Locate the cell with the specified text and output its (x, y) center coordinate. 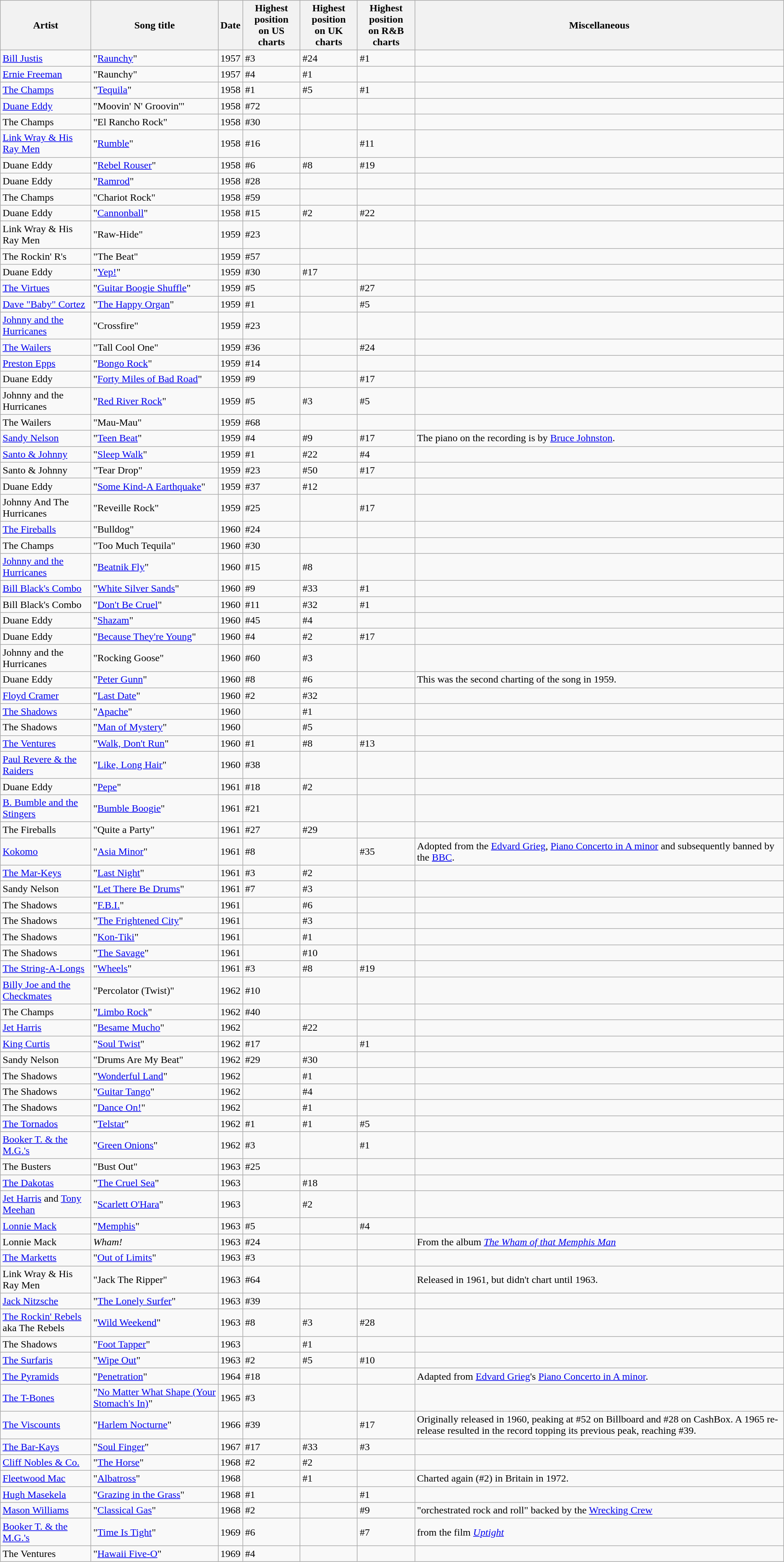
"Sleep Walk" (155, 454)
from the film Uptight (599, 1532)
"Asia Minor" (155, 851)
Released in 1961, but didn't chart until 1963. (599, 1280)
"The Horse" (155, 1463)
"Rebel Rouser" (155, 165)
#37 (271, 486)
The piano on the recording is by Bruce Johnston. (599, 438)
"Tear Drop" (155, 470)
"El Rancho Rock" (155, 122)
The Pyramids (46, 1376)
"Penetration" (155, 1376)
"Out of Limits" (155, 1258)
Fleetwood Mac (46, 1479)
The Mar-Keys (46, 873)
Preston Epps (46, 363)
Highest position on UK charts (329, 25)
#21 (271, 808)
King Curtis (46, 1044)
"Moovin' N' Groovin'" (155, 106)
"Cannonball" (155, 213)
"Grazing in the Grass" (155, 1495)
#36 (271, 347)
"Kon-Tiki" (155, 937)
"Foot Tapper" (155, 1344)
#60 (271, 658)
Adopted from the Edvard Grieg, Piano Concerto in A minor and subsequently banned by the BBC. (599, 851)
From the album The Wham of that Memphis Man (599, 1242)
B. Bumble and the Stingers (46, 808)
"F.B.I." (155, 905)
"Besame Mucho" (155, 1028)
Miscellaneous (599, 25)
1967 (230, 1447)
"Wipe Out" (155, 1360)
"Yep!" (155, 272)
"Red River Rock" (155, 401)
Ernie Freeman (46, 74)
Highest position on US charts (271, 25)
The Bar-Kays (46, 1447)
"White Silver Sands" (155, 589)
"Wild Weekend" (155, 1322)
"Forty Miles of Bad Road" (155, 379)
"Apache" (155, 711)
"Albatross" (155, 1479)
"Raw-Hide" (155, 235)
"Tall Cool One" (155, 347)
Highest position on R&B charts (386, 25)
"Rocking Goose" (155, 658)
Billy Joe and the Checkmates (46, 990)
The String-A-Longs (46, 969)
"No Matter What Shape (Your Stomach's In)" (155, 1398)
"Harlem Nocturne" (155, 1425)
#64 (271, 1280)
"Last Date" (155, 696)
Date (230, 25)
The T-Bones (46, 1398)
"Crossfire" (155, 326)
Floyd Cramer (46, 696)
Dave "Baby" Cortez (46, 304)
"Telstar" (155, 1123)
The Surfaris (46, 1360)
"Peter Gunn" (155, 680)
Jet Harris (46, 1028)
"Bust Out" (155, 1167)
"Don't Be Cruel" (155, 605)
"The Happy Organ" (155, 304)
#14 (271, 363)
Johnny And The Hurricanes (46, 508)
The Marketts (46, 1258)
#72 (271, 106)
"Drums Are My Beat" (155, 1060)
#45 (271, 621)
"Pepe" (155, 786)
"The Beat" (155, 256)
"Memphis" (155, 1226)
"Classical Gas" (155, 1510)
Jack Nitzsche (46, 1301)
"Percolator (Twist)" (155, 990)
Charted again (#2) in Britain in 1972. (599, 1479)
"Hawaii Five-O" (155, 1554)
#35 (386, 851)
#57 (271, 256)
"Bulldog" (155, 529)
#38 (271, 765)
"Too Much Tequila" (155, 545)
"The Lonely Surfer" (155, 1301)
"Quite a Party" (155, 830)
#40 (271, 1012)
#13 (386, 743)
Paul Revere & the Raiders (46, 765)
"Some Kind-A Earthquake" (155, 486)
"Bongo Rock" (155, 363)
"Walk, Don't Run" (155, 743)
"Reveille Rock" (155, 508)
"Dance On!" (155, 1107)
"Limbo Rock" (155, 1012)
Bill Justis (46, 58)
"Tequila" (155, 90)
1964 (230, 1376)
#12 (329, 486)
Adapted from Edvard Grieg's Piano Concerto in A minor. (599, 1376)
The Tornados (46, 1123)
"Time Is Tight" (155, 1532)
1965 (230, 1398)
"Jack The Ripper" (155, 1280)
Mason Williams (46, 1510)
"Wheels" (155, 969)
"Ramrod" (155, 181)
Song title (155, 25)
The Rockin' R's (46, 256)
"Bumble Boogie" (155, 808)
Hugh Masekela (46, 1495)
#68 (271, 422)
"Mau-Mau" (155, 422)
"Man of Mystery" (155, 727)
"orchestrated rock and roll" backed by the Wrecking Crew (599, 1510)
"Like, Long Hair" (155, 765)
"Shazam" (155, 621)
The Viscounts (46, 1425)
"Let There Be Drums" (155, 889)
"Beatnik Fly" (155, 567)
Cliff Nobles & Co. (46, 1463)
Artist (46, 25)
#59 (271, 197)
#16 (271, 143)
"Guitar Tango" (155, 1091)
"Because They're Young" (155, 636)
Jet Harris and Tony Meehan (46, 1204)
The Dakotas (46, 1183)
"Guitar Boogie Shuffle" (155, 288)
The Virtues (46, 288)
This was the second charting of the song in 1959. (599, 680)
"Teen Beat" (155, 438)
"The Frightened City" (155, 921)
"The Savage" (155, 953)
"Scarlett O'Hara" (155, 1204)
"Chariot Rock" (155, 197)
"Rumble" (155, 143)
Wham! (155, 1242)
The Busters (46, 1167)
The Rockin' Rebels aka The Rebels (46, 1322)
"Soul Twist" (155, 1044)
Kokomo (46, 851)
#50 (329, 470)
"Green Onions" (155, 1146)
"Last Night" (155, 873)
"Wonderful Land" (155, 1076)
"Soul Finger" (155, 1447)
"The Cruel Sea" (155, 1183)
1966 (230, 1425)
